Return the [x, y] coordinate for the center point of the cell that contains the specified text.  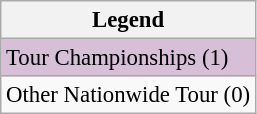
Tour Championships (1) [128, 58]
Other Nationwide Tour (0) [128, 95]
Legend [128, 20]
